Extract the (x, y) coordinate from the center of the cell holding the provided text.  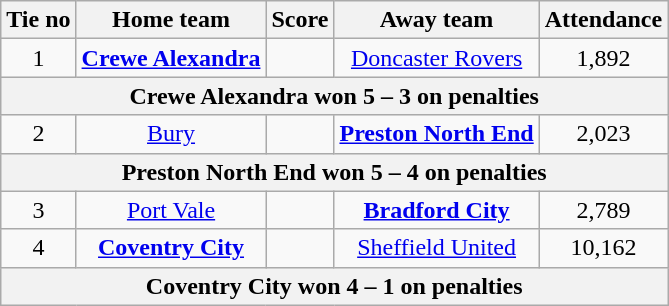
4 (38, 248)
2,023 (603, 134)
3 (38, 210)
Crewe Alexandra (171, 58)
1 (38, 58)
Doncaster Rovers (436, 58)
Score (300, 20)
Bury (171, 134)
Attendance (603, 20)
Preston North End (436, 134)
10,162 (603, 248)
2,789 (603, 210)
Bradford City (436, 210)
Away team (436, 20)
Crewe Alexandra won 5 – 3 on penalties (334, 96)
Coventry City won 4 – 1 on penalties (334, 286)
Port Vale (171, 210)
1,892 (603, 58)
Preston North End won 5 – 4 on penalties (334, 172)
Sheffield United (436, 248)
Home team (171, 20)
Coventry City (171, 248)
Tie no (38, 20)
2 (38, 134)
